From the cell containing the given text, extract its center point as (X, Y) coordinate. 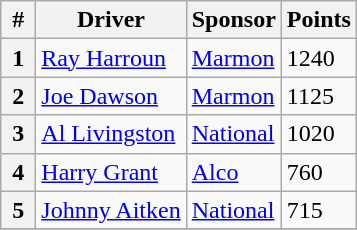
2 (18, 96)
Sponsor (234, 20)
1240 (318, 58)
715 (318, 210)
Alco (234, 172)
1125 (318, 96)
Ray Harroun (111, 58)
5 (18, 210)
3 (18, 134)
Joe Dawson (111, 96)
Johnny Aitken (111, 210)
760 (318, 172)
Driver (111, 20)
Al Livingston (111, 134)
# (18, 20)
1020 (318, 134)
Points (318, 20)
1 (18, 58)
Harry Grant (111, 172)
4 (18, 172)
